Return (X, Y) of the center of cell containing provided text 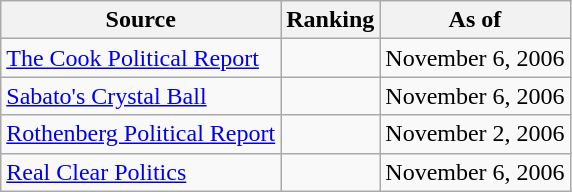
Rothenberg Political Report (141, 134)
Real Clear Politics (141, 172)
Ranking (330, 20)
November 2, 2006 (475, 134)
As of (475, 20)
The Cook Political Report (141, 58)
Sabato's Crystal Ball (141, 96)
Source (141, 20)
